Determine the [x, y] coordinate at the center of the cell enclosing the given text.  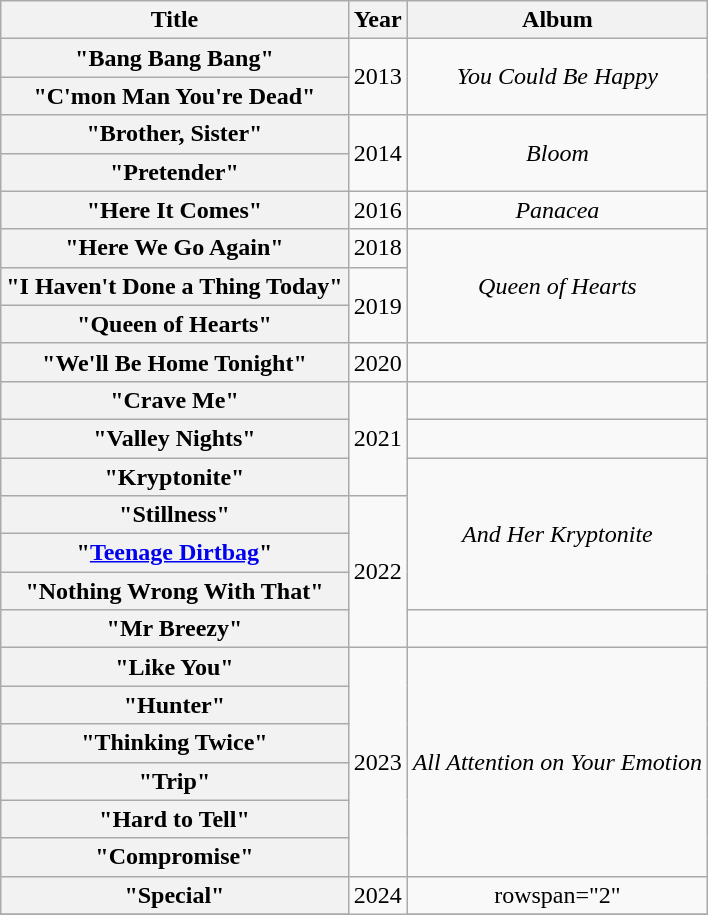
Queen of Hearts [557, 286]
"Crave Me" [174, 400]
2023 [378, 762]
"Special" [174, 895]
rowspan="2" [557, 895]
"Compromise" [174, 857]
Panacea [557, 210]
"Trip" [174, 781]
Title [174, 20]
2016 [378, 210]
"Hunter" [174, 705]
"I Haven't Done a Thing Today" [174, 286]
"Here It Comes" [174, 210]
2013 [378, 77]
2020 [378, 362]
2019 [378, 305]
"Bang Bang Bang" [174, 58]
"Like You" [174, 667]
"Here We Go Again" [174, 248]
Year [378, 20]
All Attention on Your Emotion [557, 762]
"Stillness" [174, 515]
"Thinking Twice" [174, 743]
"Nothing Wrong With That" [174, 591]
2022 [378, 572]
Album [557, 20]
"Kryptonite" [174, 477]
2021 [378, 438]
2018 [378, 248]
"Brother, Sister" [174, 134]
And Her Kryptonite [557, 534]
"Valley Nights" [174, 438]
You Could Be Happy [557, 77]
"We'll Be Home Tonight" [174, 362]
"Hard to Tell" [174, 819]
2024 [378, 895]
"C'mon Man You're Dead" [174, 96]
Bloom [557, 153]
"Queen of Hearts" [174, 324]
"Mr Breezy" [174, 629]
"Teenage Dirtbag" [174, 553]
2014 [378, 153]
"Pretender" [174, 172]
